Determine the (x, y) coordinate at the center of the cell enclosing the given text.  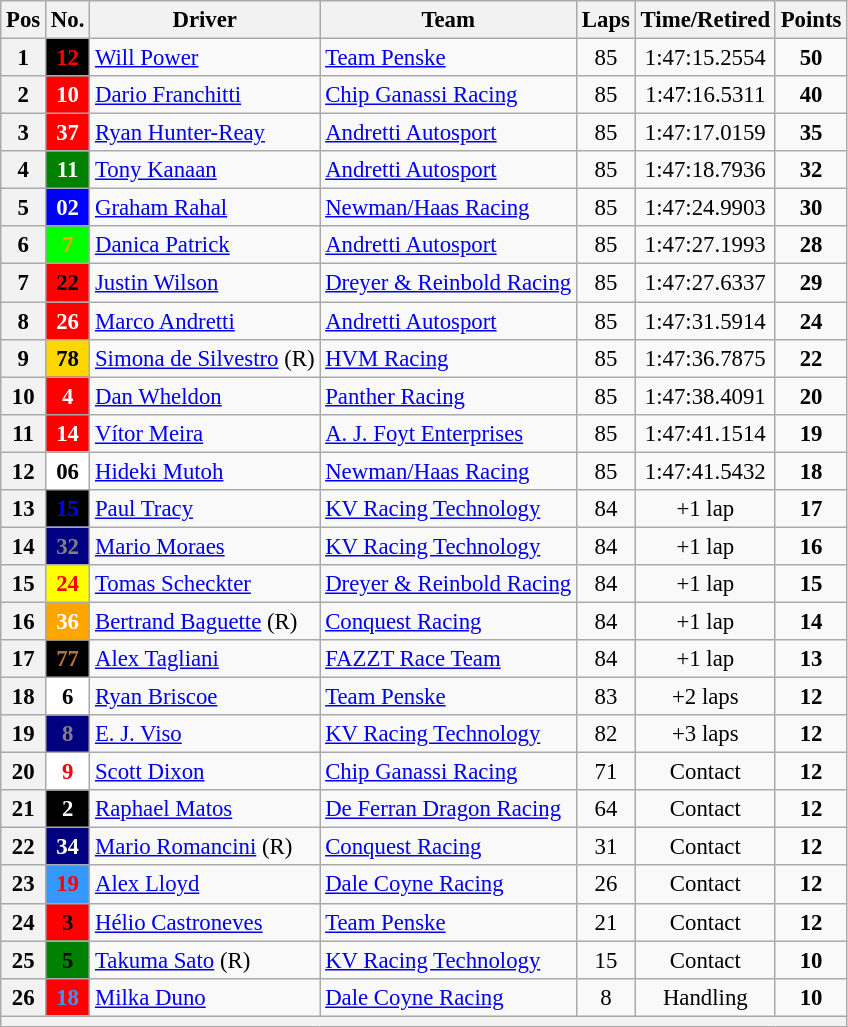
31 (606, 847)
Laps (606, 20)
Mario Romancini (R) (205, 847)
Simona de Silvestro (R) (205, 358)
40 (810, 95)
Mario Moraes (205, 546)
Hélio Castroneves (205, 922)
Milka Duno (205, 997)
Tony Kanaan (205, 170)
Danica Patrick (205, 245)
Pos (24, 20)
1:47:16.5311 (705, 95)
Alex Lloyd (205, 885)
1:47:41.1514 (705, 433)
Time/Retired (705, 20)
77 (68, 659)
Justin Wilson (205, 283)
Marco Andretti (205, 321)
Dario Franchitti (205, 95)
Tomas Scheckter (205, 584)
82 (606, 734)
06 (68, 471)
Takuma Sato (R) (205, 960)
Scott Dixon (205, 772)
Team (448, 20)
Ryan Hunter-Reay (205, 133)
+3 laps (705, 734)
64 (606, 809)
E. J. Viso (205, 734)
1:47:15.2554 (705, 58)
37 (68, 133)
De Ferran Dragon Racing (448, 809)
28 (810, 245)
+2 laps (705, 697)
1:47:27.1993 (705, 245)
83 (606, 697)
Alex Tagliani (205, 659)
Hideki Mutoh (205, 471)
Points (810, 20)
1:47:18.7936 (705, 170)
1:47:31.5914 (705, 321)
Driver (205, 20)
Handling (705, 997)
1:47:38.4091 (705, 396)
1:47:41.5432 (705, 471)
23 (24, 885)
36 (68, 621)
Bertrand Baguette (R) (205, 621)
HVM Racing (448, 358)
1:47:36.7875 (705, 358)
Raphael Matos (205, 809)
29 (810, 283)
50 (810, 58)
Paul Tracy (205, 509)
Panther Racing (448, 396)
71 (606, 772)
1:47:27.6337 (705, 283)
25 (24, 960)
1 (24, 58)
1:47:24.9903 (705, 208)
FAZZT Race Team (448, 659)
Vítor Meira (205, 433)
34 (68, 847)
No. (68, 20)
35 (810, 133)
A. J. Foyt Enterprises (448, 433)
1:47:17.0159 (705, 133)
02 (68, 208)
Dan Wheldon (205, 396)
78 (68, 358)
Graham Rahal (205, 208)
Will Power (205, 58)
30 (810, 208)
Ryan Briscoe (205, 697)
